Return [X, Y] of the center of cell containing provided text 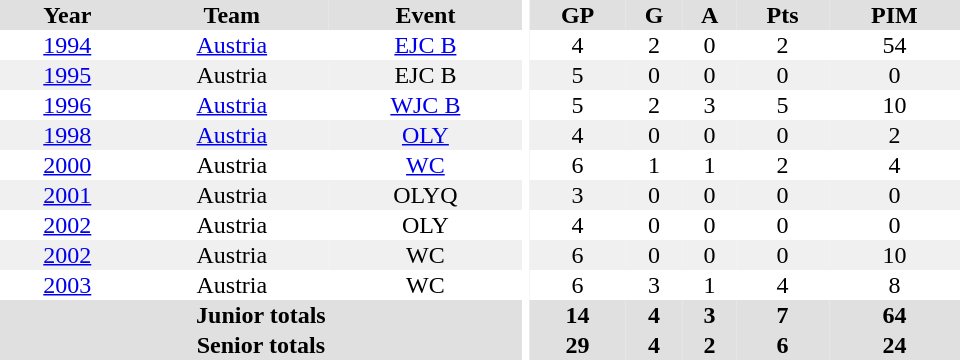
14 [578, 315]
Event [426, 15]
PIM [894, 15]
GP [578, 15]
7 [782, 315]
1998 [68, 135]
G [654, 15]
24 [894, 345]
54 [894, 45]
8 [894, 285]
WJC B [426, 105]
Junior totals [261, 315]
Team [232, 15]
Pts [782, 15]
2003 [68, 285]
OLYQ [426, 195]
29 [578, 345]
1994 [68, 45]
2001 [68, 195]
Year [68, 15]
A [710, 15]
64 [894, 315]
1996 [68, 105]
1995 [68, 75]
Senior totals [261, 345]
2000 [68, 165]
